Detect which cell encompasses the target text, then output its [x, y] center coordinate. 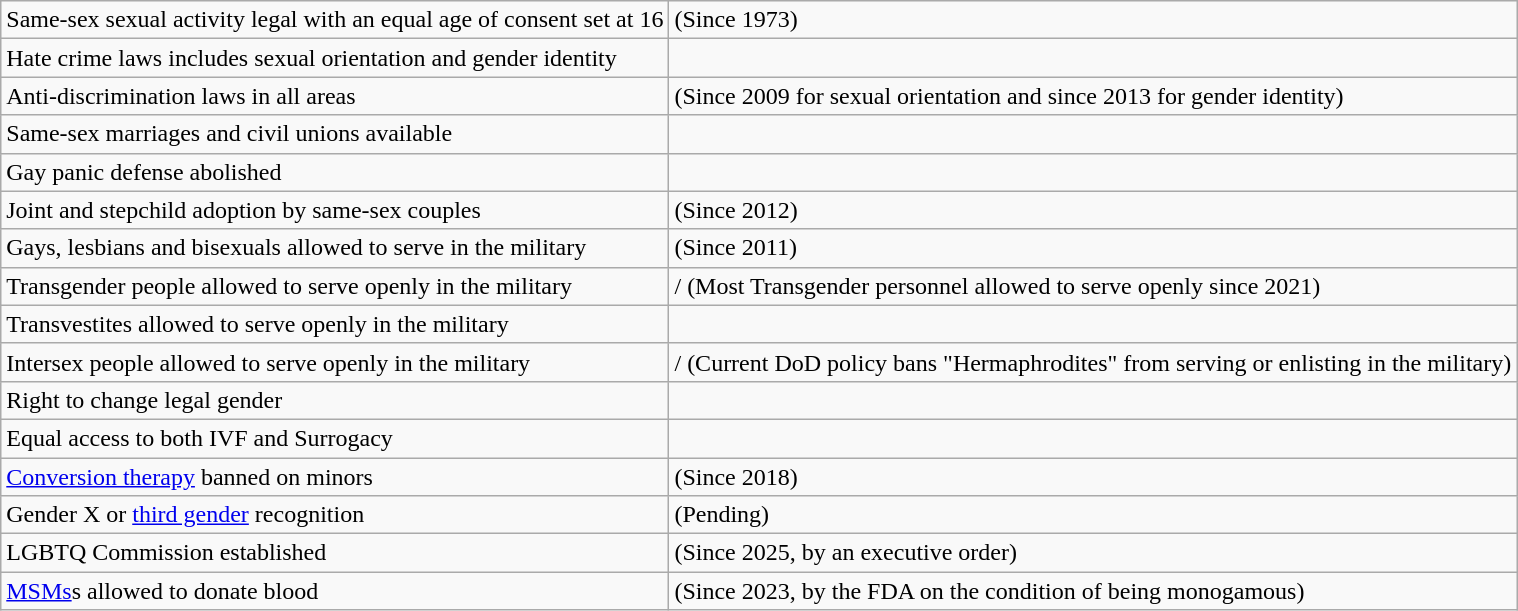
Gay panic defense abolished [335, 172]
(Since 2009 for sexual orientation and since 2013 for gender identity) [1093, 96]
(Since 1973) [1093, 20]
Joint and stepchild adoption by same-sex couples [335, 210]
Conversion therapy banned on minors [335, 477]
Same-sex marriages and civil unions available [335, 134]
/ (Current DoD policy bans "Hermaphrodites" from serving or enlisting in the military) [1093, 362]
Hate crime laws includes sexual orientation and gender identity [335, 58]
(Since 2025, by an executive order) [1093, 553]
Right to change legal gender [335, 400]
(Since 2012) [1093, 210]
Gays, lesbians and bisexuals allowed to serve in the military [335, 248]
Gender X or third gender recognition [335, 515]
LGBTQ Commission established [335, 553]
/ (Most Transgender personnel allowed to serve openly since 2021) [1093, 286]
Anti-discrimination laws in all areas [335, 96]
(Since 2011) [1093, 248]
Same-sex sexual activity legal with an equal age of consent set at 16 [335, 20]
(Since 2023, by the FDA on the condition of being monogamous) [1093, 591]
Equal access to both IVF and Surrogacy [335, 438]
Intersex people allowed to serve openly in the military [335, 362]
(Pending) [1093, 515]
MSMss allowed to donate blood [335, 591]
(Since 2018) [1093, 477]
Transgender people allowed to serve openly in the military [335, 286]
Transvestites allowed to serve openly in the military [335, 324]
